Capture the cell that displays the provided text and extract its (x, y) central coordinate. 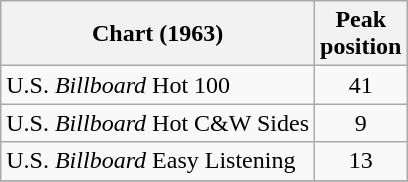
U.S. Billboard Easy Listening (158, 161)
Chart (1963) (158, 34)
U.S. Billboard Hot C&W Sides (158, 123)
9 (361, 123)
Peakposition (361, 34)
41 (361, 85)
U.S. Billboard Hot 100 (158, 85)
13 (361, 161)
